Output the (x, y) coordinate of the center of the cell containing the given text.  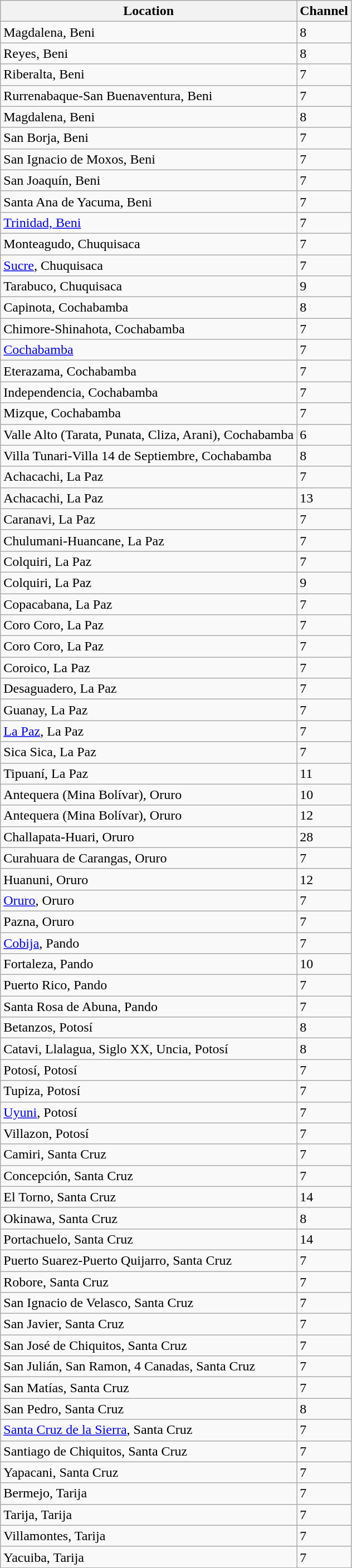
6 (324, 435)
Guanay, La Paz (149, 710)
San Ignacio de Moxos, Beni (149, 159)
Fortaleza, Pando (149, 964)
Villamontes, Tarija (149, 1536)
San José de Chiquitos, Santa Cruz (149, 1345)
San Pedro, Santa Cruz (149, 1409)
Reyes, Beni (149, 53)
28 (324, 837)
Tipuaní, La Paz (149, 773)
Villazon, Potosí (149, 1133)
11 (324, 773)
Riberalta, Beni (149, 75)
Potosí, Potosí (149, 1070)
Curahuara de Carangas, Oruro (149, 858)
Oruro, Oruro (149, 900)
Coroico, La Paz (149, 668)
Tupiza, Potosí (149, 1091)
Puerto Rico, Pando (149, 985)
Puerto Suarez-Puerto Quijarro, Santa Cruz (149, 1260)
Betanzos, Potosí (149, 1028)
Uyuni, Potosí (149, 1112)
Santa Cruz de la Sierra, Santa Cruz (149, 1430)
Caranavi, La Paz (149, 519)
Independencia, Cochabamba (149, 392)
San Borja, Beni (149, 138)
Chulumani-Huancane, La Paz (149, 540)
Huanuni, Oruro (149, 879)
Challapata-Huari, Oruro (149, 837)
Catavi, Llalagua, Siglo XX, Uncia, Potosí (149, 1049)
Yacuiba, Tarija (149, 1557)
San Joaquín, Beni (149, 180)
San Ignacio de Velasco, Santa Cruz (149, 1303)
Trinidad, Beni (149, 223)
Sucre, Chuquisaca (149, 265)
San Julián, San Ramon, 4 Canadas, Santa Cruz (149, 1367)
La Paz, La Paz (149, 731)
Channel (324, 11)
Bermejo, Tarija (149, 1493)
Valle Alto (Tarata, Punata, Cliza, Arani), Cochabamba (149, 435)
Robore, Santa Cruz (149, 1281)
Eterazama, Cochabamba (149, 371)
Sica Sica, La Paz (149, 752)
Portachuelo, Santa Cruz (149, 1239)
Santiago de Chiquitos, Santa Cruz (149, 1451)
Cochabamba (149, 350)
Copacabana, La Paz (149, 604)
El Torno, Santa Cruz (149, 1197)
Okinawa, Santa Cruz (149, 1218)
Camiri, Santa Cruz (149, 1155)
Santa Rosa de Abuna, Pando (149, 1007)
Tarabuco, Chuquisaca (149, 287)
13 (324, 498)
San Matías, Santa Cruz (149, 1388)
Desaguadero, La Paz (149, 689)
Villa Tunari-Villa 14 de Septiembre, Cochabamba (149, 456)
Mizque, Cochabamba (149, 413)
Concepción, Santa Cruz (149, 1176)
San Javier, Santa Cruz (149, 1324)
Yapacani, Santa Cruz (149, 1472)
Rurrenabaque-San Buenaventura, Beni (149, 96)
Tarija, Tarija (149, 1515)
Monteagudo, Chuquisaca (149, 244)
Location (149, 11)
Santa Ana de Yacuma, Beni (149, 201)
Chimore-Shinahota, Cochabamba (149, 329)
Pazna, Oruro (149, 921)
Cobija, Pando (149, 943)
Capinota, Cochabamba (149, 308)
